Locate the cell with the specified text and output its (x, y) center coordinate. 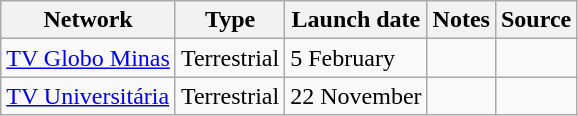
Source (536, 20)
TV Universitária (88, 96)
Network (88, 20)
5 February (356, 58)
TV Globo Minas (88, 58)
22 November (356, 96)
Notes (461, 20)
Launch date (356, 20)
Type (230, 20)
